From the cell containing the given text, extract its center point as (X, Y) coordinate. 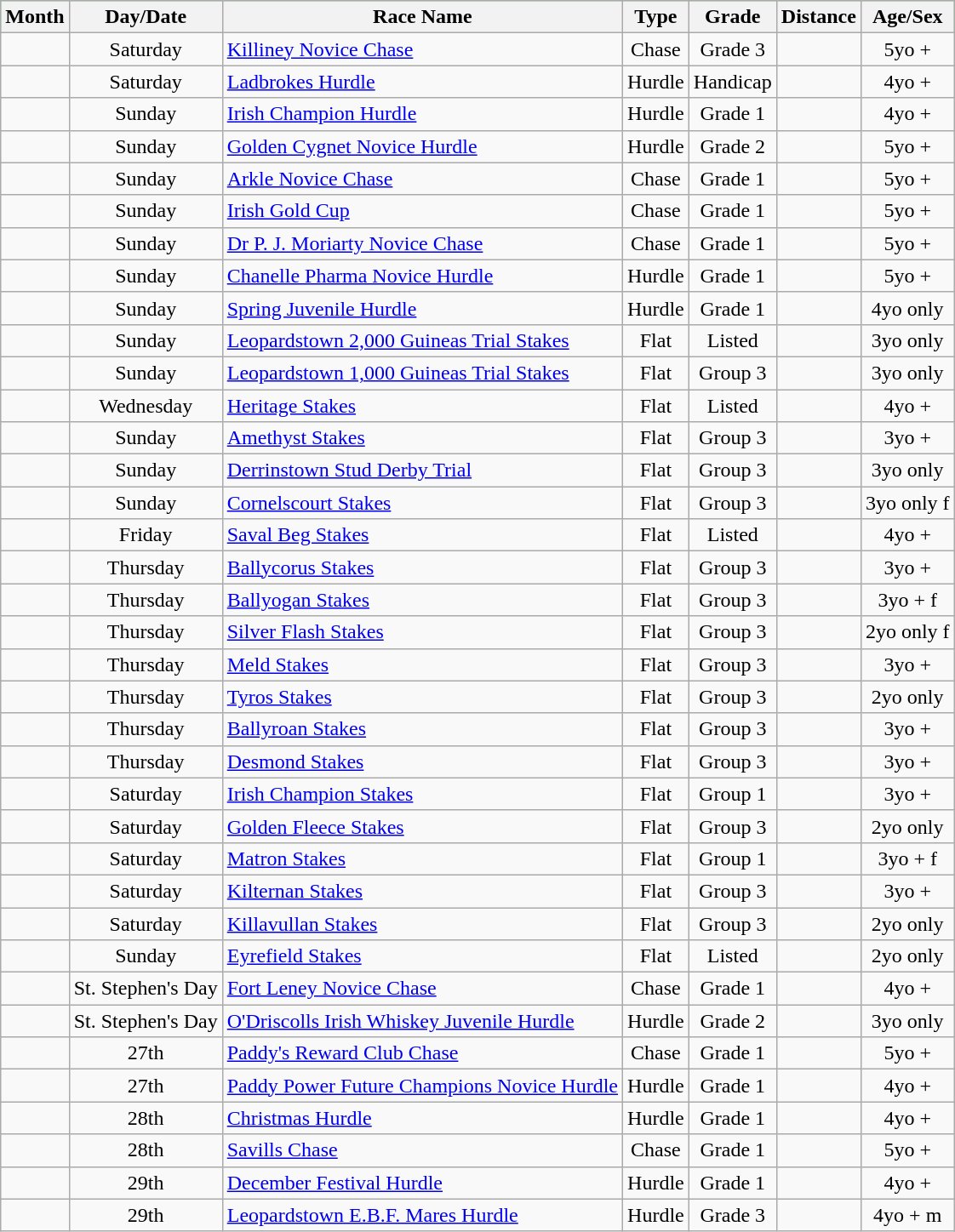
Ballyogan Stakes (422, 600)
Silver Flash Stakes (422, 632)
Grade (732, 17)
Age/Sex (907, 17)
O'Driscolls Irish Whiskey Juvenile Hurdle (422, 1021)
Month (35, 17)
Cornelscourt Stakes (422, 503)
4yo only (907, 308)
Leopardstown 2,000 Guineas Trial Stakes (422, 340)
Ballyroan Stakes (422, 729)
Heritage Stakes (422, 406)
Matron Stakes (422, 858)
Race Name (422, 17)
Arkle Novice Chase (422, 179)
4yo + m (907, 1215)
Ladbrokes Hurdle (422, 82)
Type (656, 17)
Irish Gold Cup (422, 211)
2yo only f (907, 632)
Killavullan Stakes (422, 923)
Friday (146, 535)
Paddy Power Future Champions Novice Hurdle (422, 1086)
Meld Stakes (422, 664)
Christmas Hurdle (422, 1118)
Eyrefield Stakes (422, 956)
Kilternan Stakes (422, 891)
December Festival Hurdle (422, 1183)
Leopardstown E.B.F. Mares Hurdle (422, 1215)
Killiney Novice Chase (422, 49)
Handicap (732, 82)
Day/Date (146, 17)
Ballycorus Stakes (422, 568)
Desmond Stakes (422, 761)
Irish Champion Hurdle (422, 114)
Tyros Stakes (422, 697)
Wednesday (146, 406)
Golden Cygnet Novice Hurdle (422, 146)
Irish Champion Stakes (422, 794)
Saval Beg Stakes (422, 535)
3yo only f (907, 503)
Paddy's Reward Club Chase (422, 1053)
Distance (819, 17)
Chanelle Pharma Novice Hurdle (422, 276)
Savills Chase (422, 1150)
Spring Juvenile Hurdle (422, 308)
Leopardstown 1,000 Guineas Trial Stakes (422, 373)
Golden Fleece Stakes (422, 826)
Derrinstown Stud Derby Trial (422, 471)
Dr P. J. Moriarty Novice Chase (422, 243)
Amethyst Stakes (422, 438)
Fort Leney Novice Chase (422, 989)
